For the text-containing cell, return its midpoint in (X, Y) coordinate format. 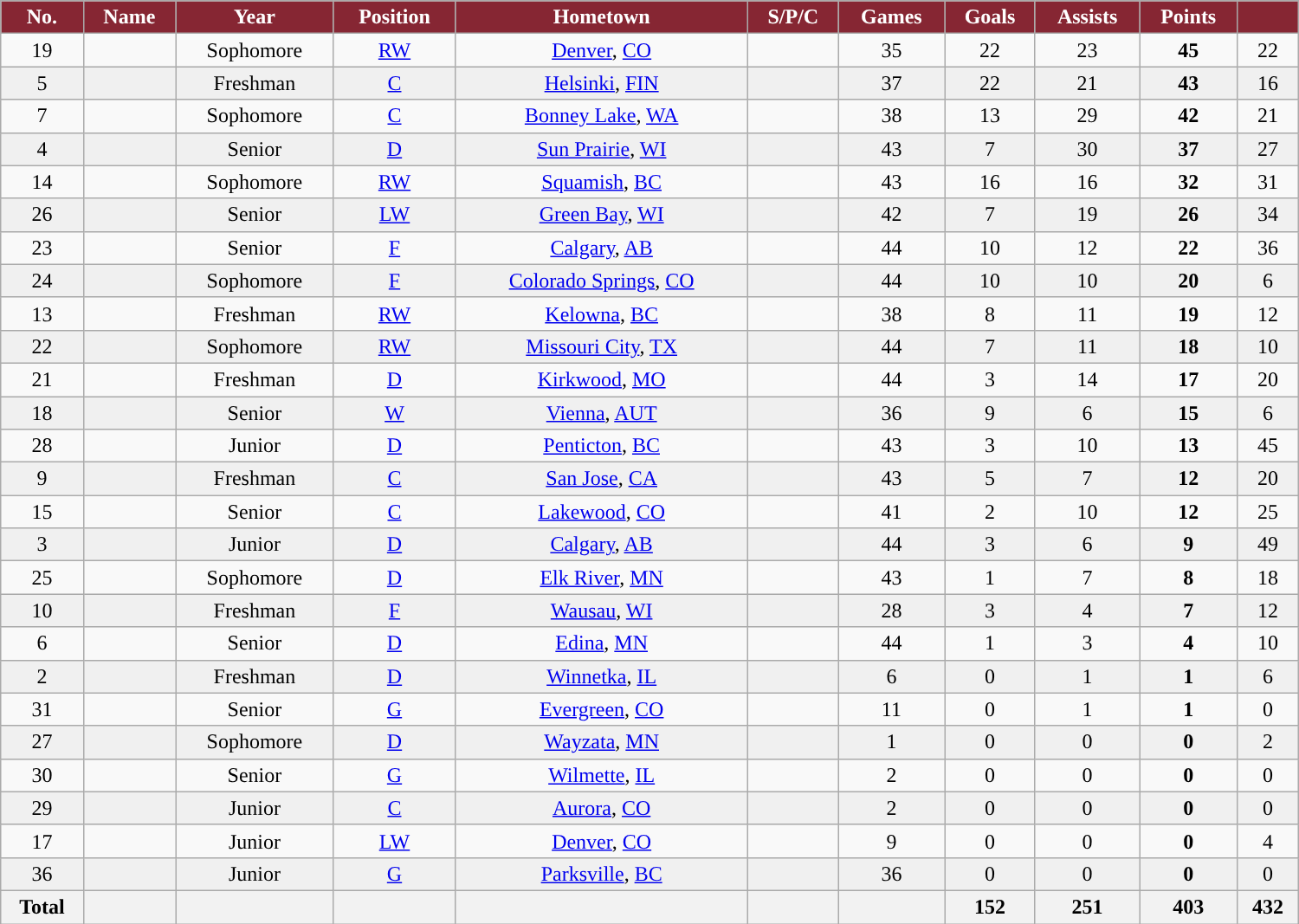
Winnetka, IL (602, 676)
251 (1088, 907)
Year (255, 17)
Lakewood, CO (602, 512)
Games (892, 17)
432 (1268, 907)
Position (395, 17)
24 (42, 281)
41 (892, 512)
35 (892, 50)
32 (1188, 182)
Vienna, AUT (602, 413)
Elk River, MN (602, 578)
Sun Prairie, WI (602, 149)
152 (991, 907)
San Jose, CA (602, 479)
34 (1268, 215)
49 (1268, 545)
Evergreen, CO (602, 709)
Goals (991, 17)
W (395, 413)
Total (42, 907)
Points (1188, 17)
Penticton, BC (602, 446)
Wausau, WI (602, 611)
Parksville, BC (602, 874)
Bonney Lake, WA (602, 116)
Kelowna, BC (602, 313)
Hometown (602, 17)
Squamish, BC (602, 182)
S/P/C (793, 17)
Name (130, 17)
Green Bay, WI (602, 215)
403 (1188, 907)
Aurora, CO (602, 808)
Edina, MN (602, 643)
Kirkwood, MO (602, 379)
No. (42, 17)
Wayzata, MN (602, 742)
Assists (1088, 17)
Helsinki, FIN (602, 83)
Wilmette, IL (602, 775)
Colorado Springs, CO (602, 281)
Missouri City, TX (602, 346)
